For the text-containing cell, return its midpoint in [x, y] coordinate format. 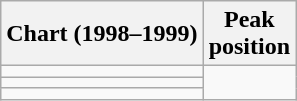
Peakposition [249, 34]
Chart (1998–1999) [102, 34]
